Pinpoint the cell where the given text exists, returning its [X, Y] midpoint coordinate. 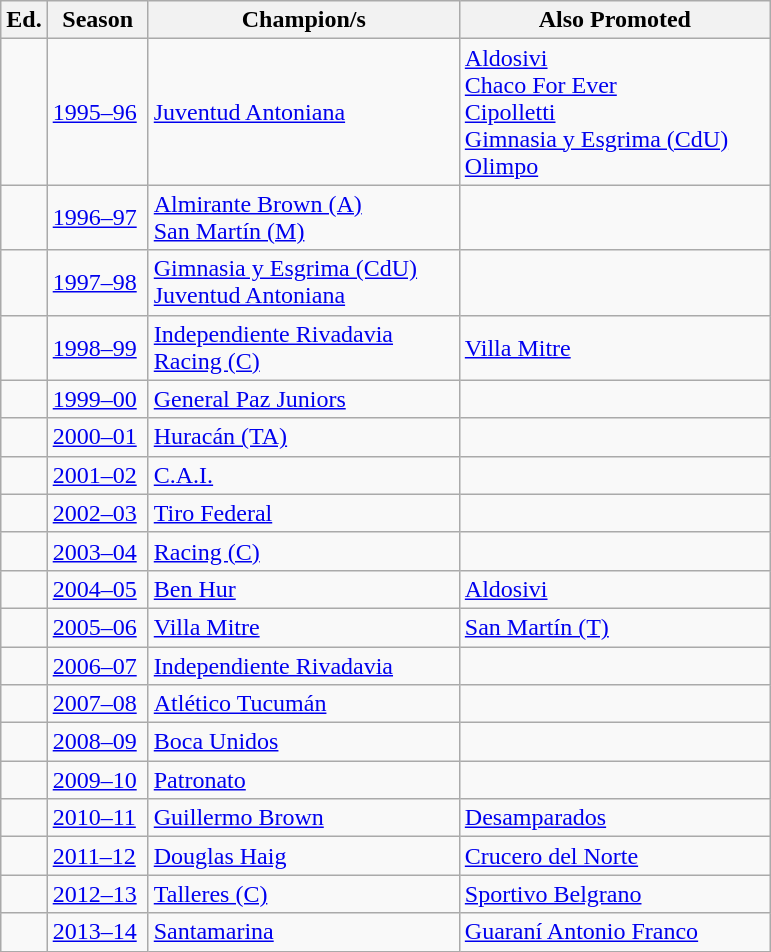
Independiente Rivadavia Racing (C) [304, 348]
Also Promoted [614, 20]
Gimnasia y Esgrima (CdU) Juventud Antoniana [304, 282]
Racing (C) [304, 551]
2012–13 [98, 894]
1995–96 [98, 112]
Tiro Federal [304, 513]
2013–14 [98, 932]
Douglas Haig [304, 856]
Champion/s [304, 20]
Patronato [304, 780]
2000–01 [98, 437]
Boca Unidos [304, 742]
1999–00 [98, 399]
Ed. [24, 20]
1997–98 [98, 282]
General Paz Juniors [304, 399]
2004–05 [98, 589]
2006–07 [98, 665]
Aldosivi Chaco For Ever Cipolletti Gimnasia y Esgrima (CdU) Olimpo [614, 112]
Juventud Antoniana [304, 112]
2001–02 [98, 475]
2008–09 [98, 742]
Huracán (TA) [304, 437]
C.A.I. [304, 475]
Crucero del Norte [614, 856]
Season [98, 20]
Santamarina [304, 932]
1996–97 [98, 218]
Ben Hur [304, 589]
Sportivo Belgrano [614, 894]
2005–06 [98, 627]
2010–11 [98, 818]
Atlético Tucumán [304, 704]
1998–99 [98, 348]
2002–03 [98, 513]
San Martín (T) [614, 627]
Guaraní Antonio Franco [614, 932]
Independiente Rivadavia [304, 665]
Talleres (C) [304, 894]
Aldosivi [614, 589]
2009–10 [98, 780]
Almirante Brown (A) San Martín (M) [304, 218]
Desamparados [614, 818]
2011–12 [98, 856]
2007–08 [98, 704]
2003–04 [98, 551]
Guillermo Brown [304, 818]
